Locate the cell with the specified text and output its (x, y) center coordinate. 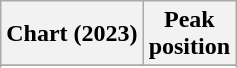
Chart (2023) (72, 34)
Peakposition (189, 34)
